Output the [x, y] coordinate of the center of the cell containing the given text.  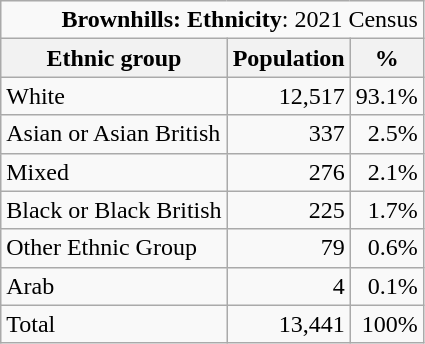
0.1% [386, 286]
2.5% [386, 134]
93.1% [386, 96]
White [114, 96]
Brownhills: Ethnicity: 2021 Census [212, 20]
Population [288, 58]
Arab [114, 286]
0.6% [386, 248]
Other Ethnic Group [114, 248]
% [386, 58]
12,517 [288, 96]
Mixed [114, 172]
100% [386, 324]
1.7% [386, 210]
276 [288, 172]
Total [114, 324]
13,441 [288, 324]
2.1% [386, 172]
225 [288, 210]
Ethnic group [114, 58]
Black or Black British [114, 210]
4 [288, 286]
Asian or Asian British [114, 134]
79 [288, 248]
337 [288, 134]
